Provide the [x, y] coordinate of the cell's center where the given text is located.  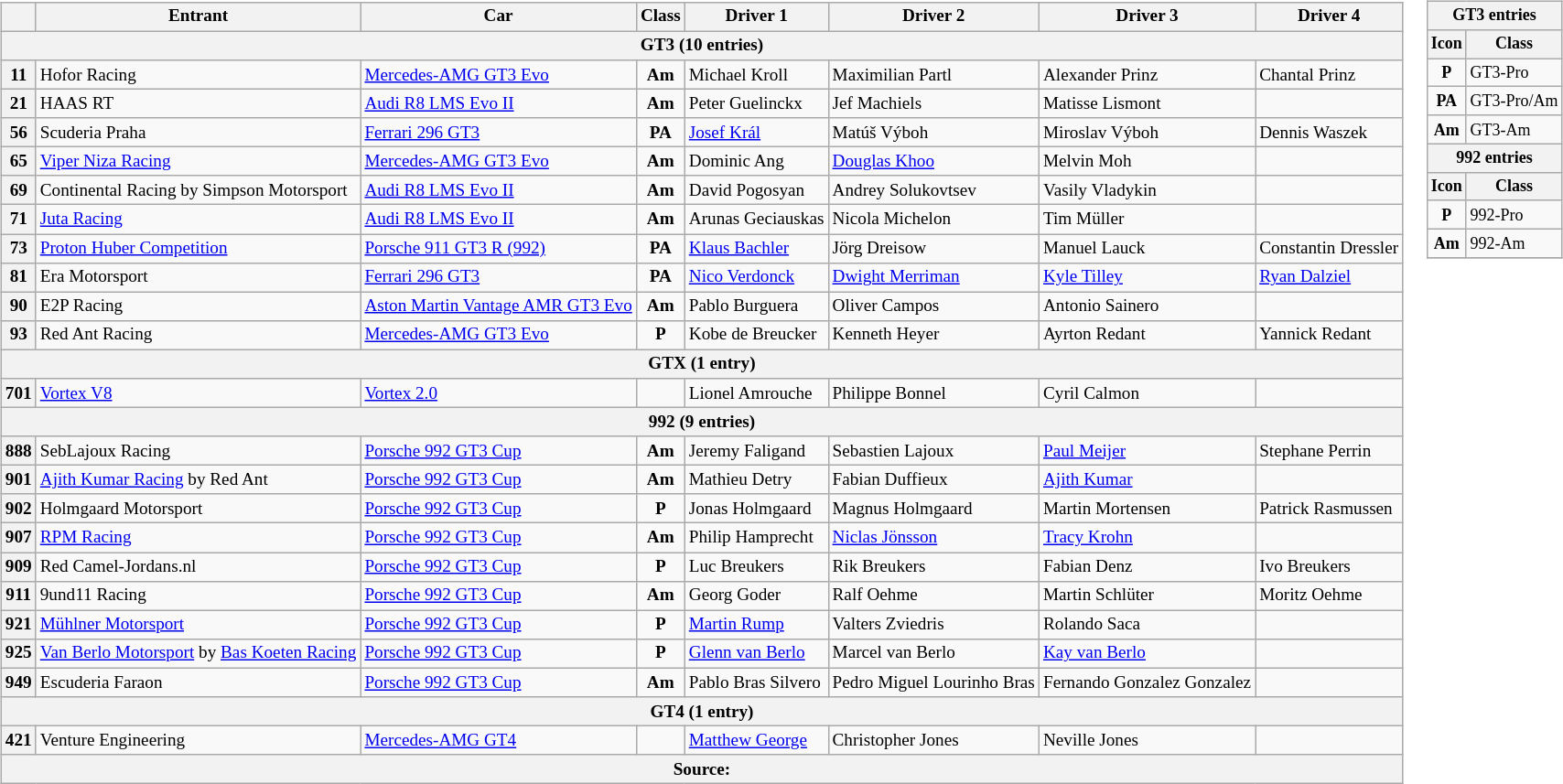
Escuderia Faraon [198, 682]
701 [18, 393]
Ajith Kumar [1147, 480]
Constantin Dressler [1329, 249]
Valters Zviedris [933, 625]
Lionel Amrouche [756, 393]
Philippe Bonnel [933, 393]
Andrey Solukovtsev [933, 190]
Glenn van Berlo [756, 654]
Mercedes-AMG GT4 [499, 740]
Scuderia Praha [198, 133]
Martin Rump [756, 625]
Sebastien Lajoux [933, 451]
888 [18, 451]
Ivo Breukers [1329, 567]
Aston Martin Vantage AMR GT3 Evo [499, 306]
Holmgaard Motorsport [198, 509]
Paul Meijer [1147, 451]
GTX (1 entry) [701, 364]
Niclas Jönsson [933, 538]
907 [18, 538]
Alexander Prinz [1147, 75]
Pedro Miguel Lourinho Bras [933, 682]
Matúš Výboh [933, 133]
Driver 4 [1329, 16]
Tim Müller [1147, 220]
Yannick Redant [1329, 335]
Venture Engineering [198, 740]
Kay van Berlo [1147, 654]
Jonas Holmgaard [756, 509]
71 [18, 220]
925 [18, 654]
Dwight Merriman [933, 277]
Vortex V8 [198, 393]
Rik Breukers [933, 567]
Luc Breukers [756, 567]
Philip Hamprecht [756, 538]
901 [18, 480]
911 [18, 596]
Matthew George [756, 740]
Ryan Dalziel [1329, 277]
11 [18, 75]
Vasily Vladykin [1147, 190]
Ralf Oehme [933, 596]
Martin Schlüter [1147, 596]
Ayrton Redant [1147, 335]
902 [18, 509]
Arunas Geciauskas [756, 220]
GT3-Am [1514, 130]
GT3 (10 entries) [701, 46]
Car [499, 16]
Tracy Krohn [1147, 538]
Driver 2 [933, 16]
Viper Niza Racing [198, 162]
21 [18, 103]
Chantal Prinz [1329, 75]
Source: [701, 769]
Dennis Waszek [1329, 133]
992-Pro [1514, 214]
992 entries [1493, 157]
Moritz Oehme [1329, 596]
Vortex 2.0 [499, 393]
Ajith Kumar Racing by Red Ant [198, 480]
Era Motorsport [198, 277]
93 [18, 335]
RPM Racing [198, 538]
Red Ant Racing [198, 335]
Dominic Ang [756, 162]
Peter Guelinckx [756, 103]
HAAS RT [198, 103]
Rolando Saca [1147, 625]
Melvin Moh [1147, 162]
GT3-Pro [1514, 73]
Nico Verdonck [756, 277]
Pablo Burguera [756, 306]
Continental Racing by Simpson Motorsport [198, 190]
65 [18, 162]
Van Berlo Motorsport by Bas Koeten Racing [198, 654]
GT3-Pro/Am [1514, 101]
992 (9 entries) [701, 422]
Georg Goder [756, 596]
Fabian Duffieux [933, 480]
Stephane Perrin [1329, 451]
Fabian Denz [1147, 567]
Michael Kroll [756, 75]
Kobe de Breucker [756, 335]
Magnus Holmgaard [933, 509]
69 [18, 190]
Maximilian Partl [933, 75]
GT3 entries [1493, 15]
Juta Racing [198, 220]
Christopher Jones [933, 740]
Kenneth Heyer [933, 335]
Hofor Racing [198, 75]
Klaus Bachler [756, 249]
81 [18, 277]
Jef Machiels [933, 103]
Porsche 911 GT3 R (992) [499, 249]
90 [18, 306]
Kyle Tilley [1147, 277]
E2P Racing [198, 306]
73 [18, 249]
Martin Mortensen [1147, 509]
Entrant [198, 16]
909 [18, 567]
Matisse Lismont [1147, 103]
Nicola Michelon [933, 220]
Manuel Lauck [1147, 249]
SebLajoux Racing [198, 451]
Driver 1 [756, 16]
921 [18, 625]
Pablo Bras Silvero [756, 682]
Cyril Calmon [1147, 393]
GT4 (1 entry) [701, 712]
Oliver Campos [933, 306]
Jeremy Faligand [756, 451]
Jörg Dreisow [933, 249]
Red Camel-Jordans.nl [198, 567]
Neville Jones [1147, 740]
56 [18, 133]
Miroslav Výboh [1147, 133]
Antonio Sainero [1147, 306]
9und11 Racing [198, 596]
Patrick Rasmussen [1329, 509]
421 [18, 740]
949 [18, 682]
Mühlner Motorsport [198, 625]
Douglas Khoo [933, 162]
Marcel van Berlo [933, 654]
Driver 3 [1147, 16]
Mathieu Detry [756, 480]
992-Am [1514, 243]
Josef Král [756, 133]
Proton Huber Competition [198, 249]
David Pogosyan [756, 190]
Fernando Gonzalez Gonzalez [1147, 682]
